Search for the cell housing the specified text and yield its (x, y) center coordinate. 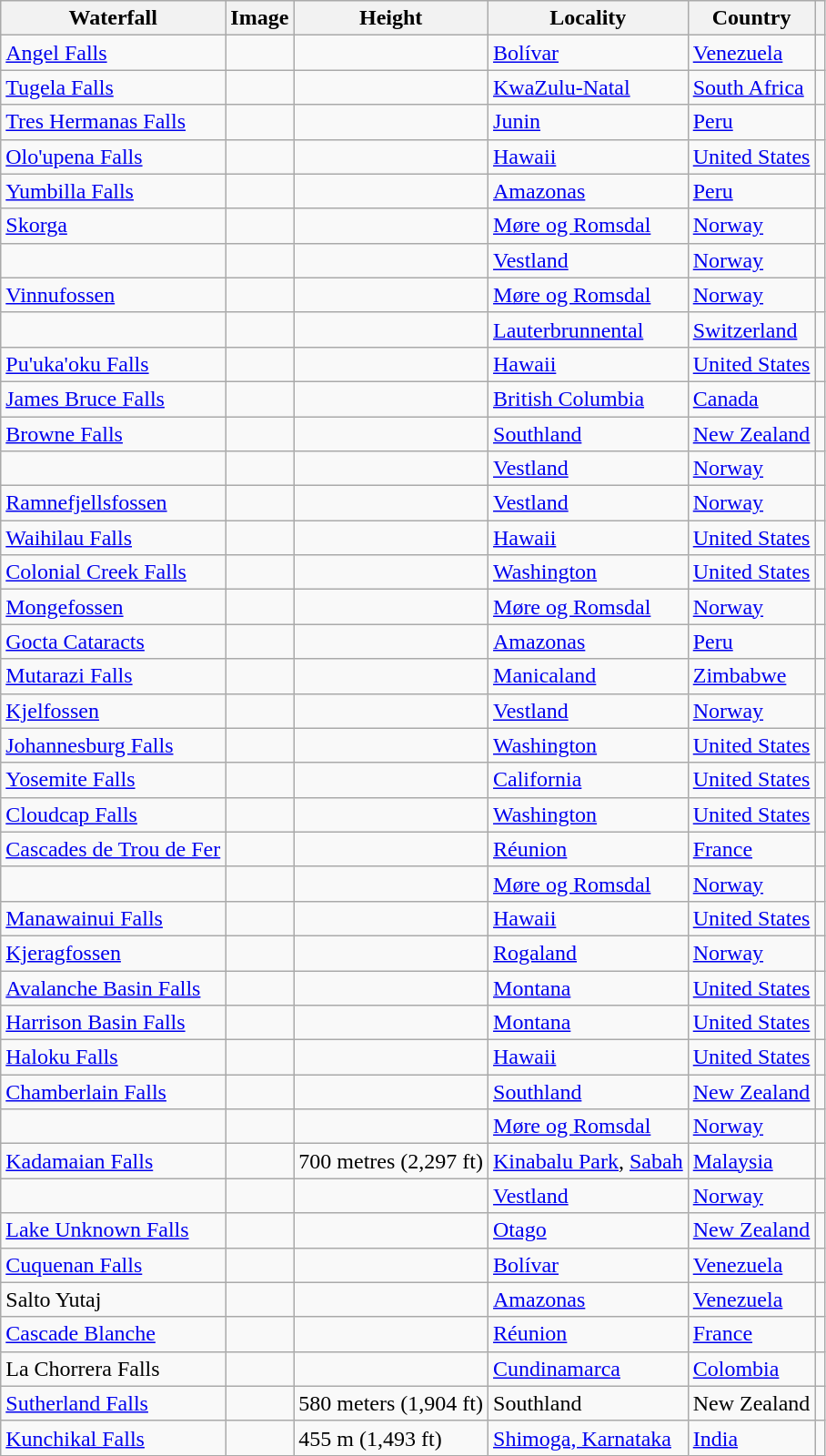
Gocta Cataracts (113, 642)
Cascades de Trou de Fer (113, 849)
Height (391, 18)
Locality (589, 18)
Cascade Blanche (113, 1334)
Image (260, 18)
Canada (751, 399)
James Bruce Falls (113, 399)
Zimbabwe (751, 676)
Skorga (113, 226)
Chamberlain Falls (113, 1092)
Avalanche Basin Falls (113, 987)
India (751, 1438)
Cuquenan Falls (113, 1265)
Kjelfossen (113, 711)
700 metres (2,297 ft) (391, 1161)
Switzerland (751, 329)
Browne Falls (113, 434)
Junin (589, 122)
Sutherland Falls (113, 1403)
Kadamaian Falls (113, 1161)
Lauterbrunnental (589, 329)
Kunchikal Falls (113, 1438)
Colombia (751, 1369)
South Africa (751, 87)
Ramnefjellsfossen (113, 503)
Colonial Creek Falls (113, 572)
Lake Unknown Falls (113, 1230)
Malaysia (751, 1161)
KwaZulu-Natal (589, 87)
Waihilau Falls (113, 538)
Cloudcap Falls (113, 814)
California (589, 780)
British Columbia (589, 399)
Harrison Basin Falls (113, 1023)
Rogaland (589, 953)
Country (751, 18)
Kinabalu Park, Sabah (589, 1161)
Olo'upena Falls (113, 157)
Yosemite Falls (113, 780)
Cundinamarca (589, 1369)
Manawainui Falls (113, 918)
Manicaland (589, 676)
Johannesburg Falls (113, 745)
Haloku Falls (113, 1057)
Mongefossen (113, 607)
Kjeragfossen (113, 953)
455 m (1,493 ft) (391, 1438)
Waterfall (113, 18)
Tugela Falls (113, 87)
Mutarazi Falls (113, 676)
Tres Hermanas Falls (113, 122)
Yumbilla Falls (113, 191)
Angel Falls (113, 53)
Shimoga, Karnataka (589, 1438)
Pu'uka'oku Falls (113, 364)
Vinnufossen (113, 295)
Salto Yutaj (113, 1299)
La Chorrera Falls (113, 1369)
Otago (589, 1230)
580 meters (1,904 ft) (391, 1403)
